Extract the (x, y) coordinate from the center of the cell holding the provided text.  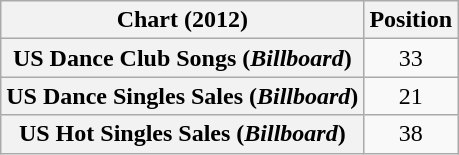
33 (411, 58)
Position (411, 20)
US Hot Singles Sales (Billboard) (182, 134)
21 (411, 96)
Chart (2012) (182, 20)
US Dance Club Songs (Billboard) (182, 58)
38 (411, 134)
US Dance Singles Sales (Billboard) (182, 96)
